Return (X, Y) of the center of cell containing provided text 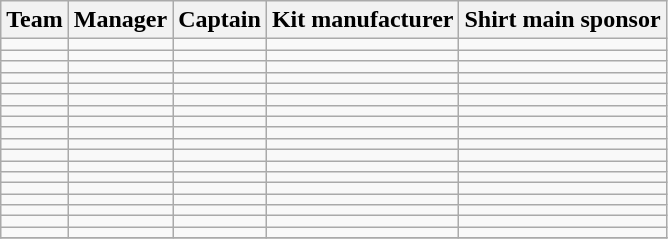
Shirt main sponsor (562, 20)
Manager (120, 20)
Kit manufacturer (362, 20)
Team (35, 20)
Captain (220, 20)
